Capture the cell that displays the provided text and extract its (X, Y) central coordinate. 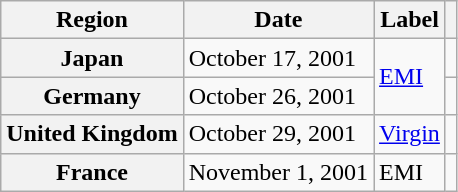
October 17, 2001 (278, 58)
Date (278, 20)
France (92, 172)
November 1, 2001 (278, 172)
United Kingdom (92, 134)
Label (410, 20)
Germany (92, 96)
October 29, 2001 (278, 134)
Virgin (410, 134)
Region (92, 20)
October 26, 2001 (278, 96)
Japan (92, 58)
